For the text-containing cell, return its midpoint in [x, y] coordinate format. 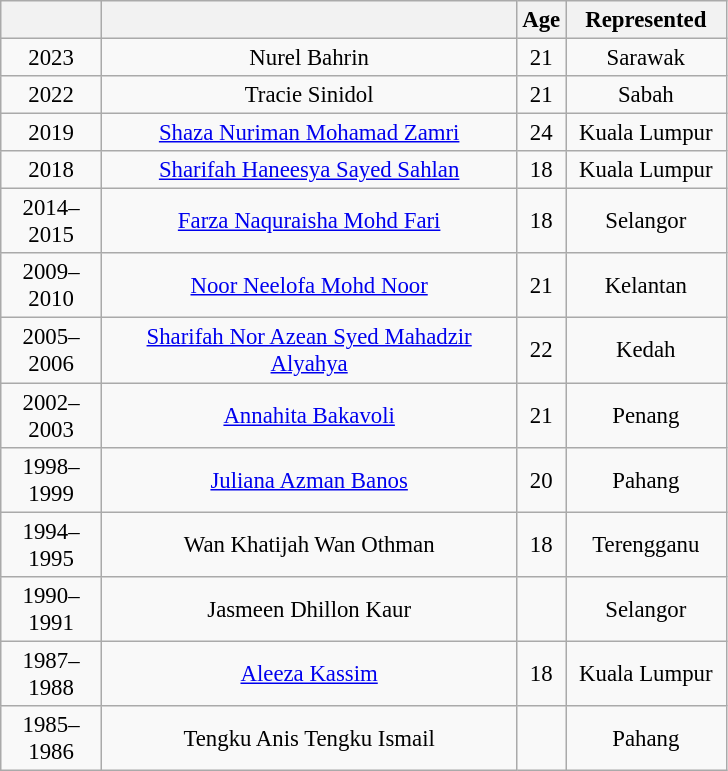
1990–1991 [52, 608]
Represented [646, 20]
Penang [646, 416]
2005–2006 [52, 350]
Aleeza Kassim [309, 674]
Kedah [646, 350]
24 [542, 133]
Sabah [646, 95]
Tengku Anis Tengku Ismail [309, 738]
2014–2015 [52, 222]
Age [542, 20]
Kelantan [646, 286]
Terengganu [646, 544]
Annahita Bakavoli [309, 416]
2018 [52, 170]
Shaza Nuriman Mohamad Zamri [309, 133]
2019 [52, 133]
Noor Neelofa Mohd Noor [309, 286]
Farza Naquraisha Mohd Fari [309, 222]
Sharifah Haneesya Sayed Sahlan [309, 170]
Juliana Azman Banos [309, 480]
1998–1999 [52, 480]
20 [542, 480]
Sharifah Nor Azean Syed Mahadzir Alyahya [309, 350]
Jasmeen Dhillon Kaur [309, 608]
Nurel Bahrin [309, 58]
1987–1988 [52, 674]
22 [542, 350]
1985–1986 [52, 738]
2022 [52, 95]
2002–2003 [52, 416]
1994–1995 [52, 544]
2023 [52, 58]
Tracie Sinidol [309, 95]
2009–2010 [52, 286]
Wan Khatijah Wan Othman [309, 544]
Sarawak [646, 58]
